Determine the (X, Y) coordinate at the center of the cell enclosing the given text.  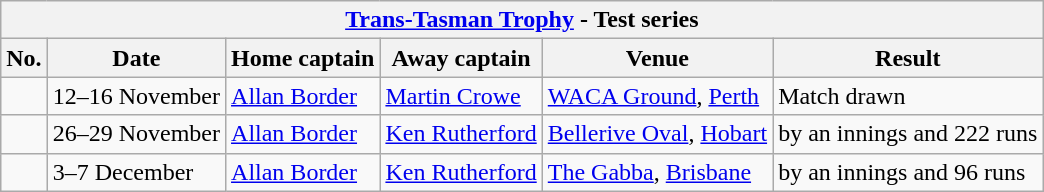
WACA Ground, Perth (657, 96)
Trans-Tasman Trophy - Test series (522, 20)
26–29 November (136, 134)
Bellerive Oval, Hobart (657, 134)
The Gabba, Brisbane (657, 172)
Martin Crowe (461, 96)
Away captain (461, 58)
Match drawn (908, 96)
Home captain (303, 58)
by an innings and 222 runs (908, 134)
by an innings and 96 runs (908, 172)
3–7 December (136, 172)
No. (24, 58)
Result (908, 58)
Date (136, 58)
Venue (657, 58)
12–16 November (136, 96)
